Pinpoint the cell where the given text exists, returning its [X, Y] midpoint coordinate. 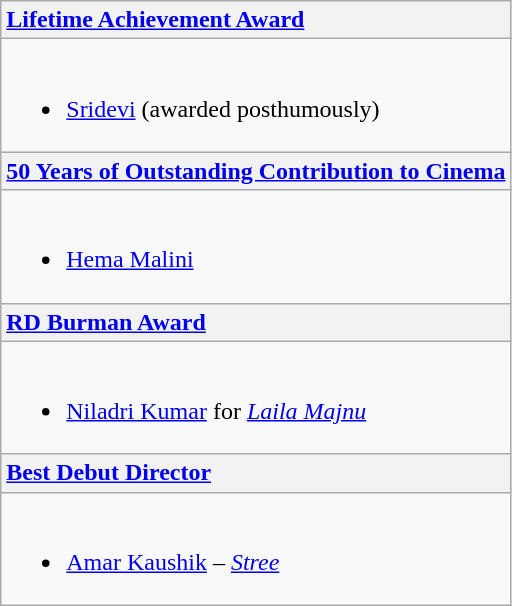
Niladri Kumar for Laila Majnu [256, 398]
Lifetime Achievement Award [256, 20]
Sridevi (awarded posthumously) [256, 96]
RD Burman Award [256, 322]
50 Years of Outstanding Contribution to Cinema [256, 171]
Best Debut Director [256, 473]
Hema Malini [256, 246]
Amar Kaushik – Stree [256, 548]
